Output the [x, y] coordinate of the center of the cell containing the given text.  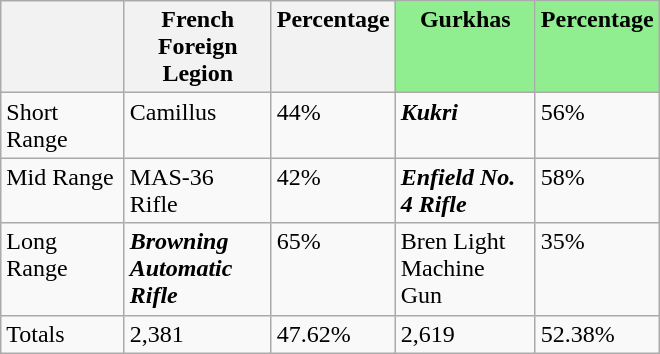
58% [597, 190]
Browning Automatic Rifle [198, 269]
Mid Range [62, 190]
Gurkhas [465, 47]
MAS-36 Rifle [198, 190]
Camillus [198, 126]
Enfield No. 4 Rifle [465, 190]
Kukri [465, 126]
2,619 [465, 334]
47.62% [333, 334]
Bren Light Machine Gun [465, 269]
Long Range [62, 269]
52.38% [597, 334]
35% [597, 269]
65% [333, 269]
Short Range [62, 126]
56% [597, 126]
2,381 [198, 334]
Totals [62, 334]
44% [333, 126]
42% [333, 190]
French Foreign Legion [198, 47]
